Return (X, Y) of the center of cell containing provided text 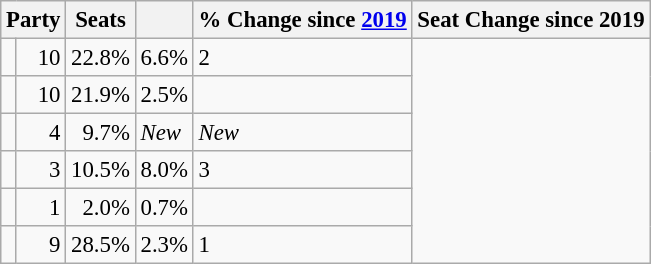
2.5% (164, 95)
Party (34, 20)
2.0% (100, 208)
8.0% (164, 170)
6.6% (164, 58)
22.8% (100, 58)
28.5% (100, 245)
2 (302, 58)
9.7% (100, 133)
Seat Change since 2019 (531, 20)
21.9% (100, 95)
10.5% (100, 170)
Seats (100, 20)
% Change since 2019 (302, 20)
0.7% (164, 208)
2.3% (164, 245)
9 (40, 245)
4 (40, 133)
